Return [X, Y] of the center of cell containing provided text 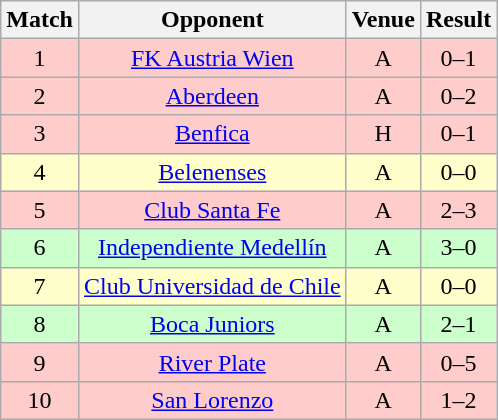
Match [40, 20]
2–1 [458, 324]
0–2 [458, 96]
Boca Juniors [212, 324]
Opponent [212, 20]
10 [40, 400]
2 [40, 96]
H [383, 134]
9 [40, 362]
River Plate [212, 362]
Result [458, 20]
0–5 [458, 362]
5 [40, 210]
3 [40, 134]
1–2 [458, 400]
Venue [383, 20]
Club Santa Fe [212, 210]
Benfica [212, 134]
4 [40, 172]
FK Austria Wien [212, 58]
San Lorenzo [212, 400]
1 [40, 58]
3–0 [458, 248]
Aberdeen [212, 96]
Club Universidad de Chile [212, 286]
Independiente Medellín [212, 248]
Belenenses [212, 172]
8 [40, 324]
7 [40, 286]
2–3 [458, 210]
6 [40, 248]
